Determine the [x, y] coordinate at the center of the cell enclosing the given text.  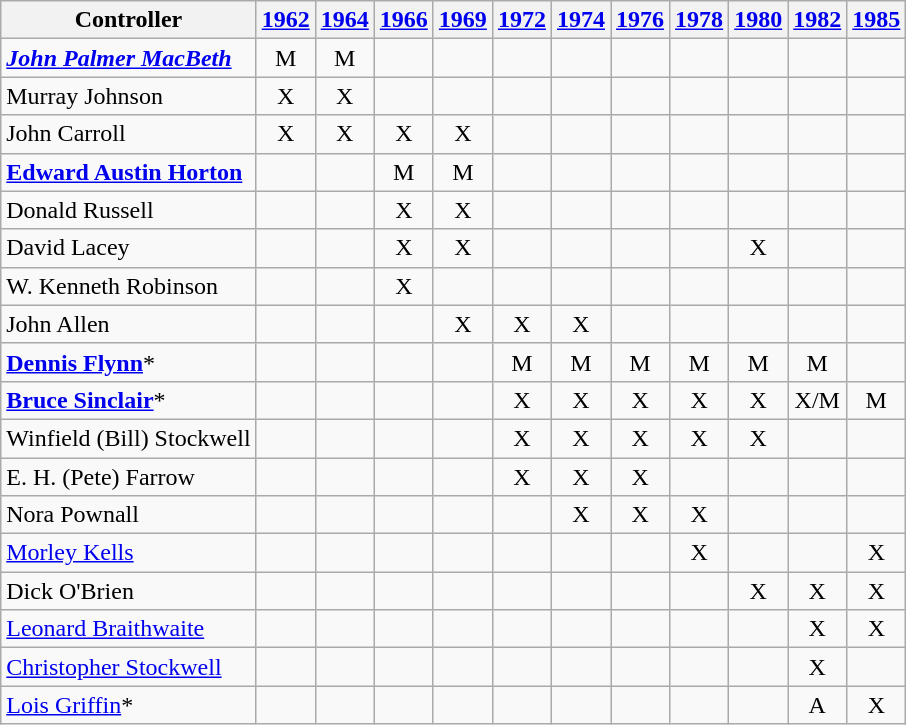
1972 [522, 20]
1969 [462, 20]
Donald Russell [128, 210]
Winfield (Bill) Stockwell [128, 438]
Christopher Stockwell [128, 667]
Dick O'Brien [128, 591]
1978 [700, 20]
Dennis Flynn* [128, 362]
Leonard Braithwaite [128, 629]
Edward Austin Horton [128, 172]
Murray Johnson [128, 96]
1966 [404, 20]
Bruce Sinclair* [128, 400]
1962 [286, 20]
John Palmer MacBeth [128, 58]
David Lacey [128, 248]
Lois Griffin* [128, 705]
Nora Pownall [128, 515]
Controller [128, 20]
E. H. (Pete) Farrow [128, 477]
1985 [876, 20]
1980 [758, 20]
1964 [344, 20]
W. Kenneth Robinson [128, 286]
A [818, 705]
John Carroll [128, 134]
1974 [580, 20]
1982 [818, 20]
1976 [640, 20]
X/M [818, 400]
John Allen [128, 324]
Morley Kells [128, 553]
